Provide the [X, Y] coordinate of the cell's center where the given text is located.  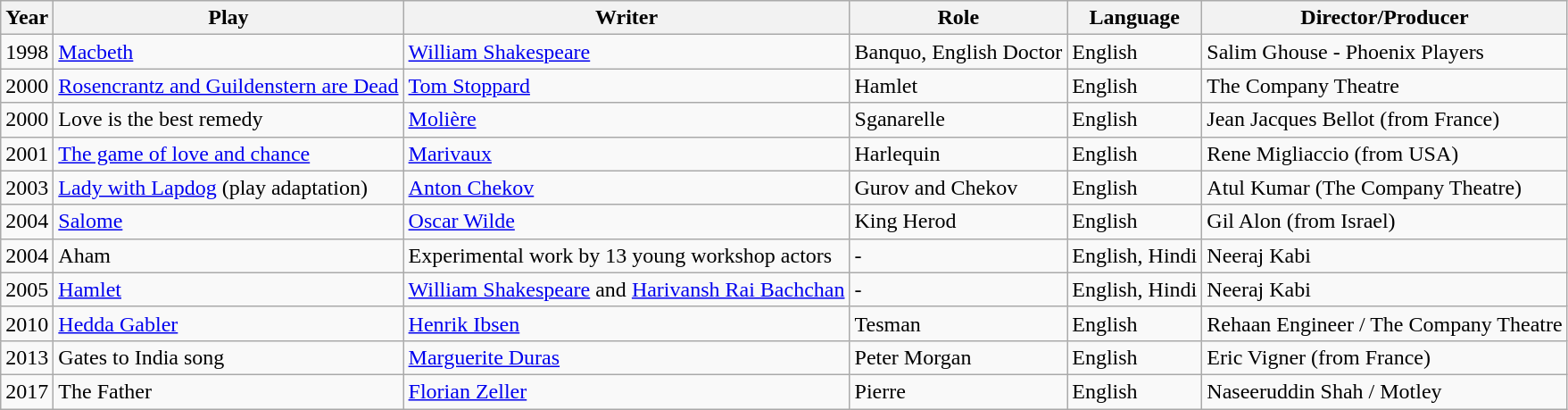
Eric Vigner (from France) [1385, 357]
The game of love and chance [228, 154]
Writer [626, 18]
William Shakespeare and Harivansh Rai Bachchan [626, 289]
2001 [27, 154]
Pierre [958, 391]
2017 [27, 391]
William Shakespeare [626, 52]
Aham [228, 255]
2013 [27, 357]
Language [1135, 18]
Molière [626, 120]
Sganarelle [958, 120]
Peter Morgan [958, 357]
Tom Stoppard [626, 86]
Role [958, 18]
Banquo, English Doctor [958, 52]
Harlequin [958, 154]
Henrik Ibsen [626, 323]
Marguerite Duras [626, 357]
The Father [228, 391]
King Herod [958, 222]
Gurov and Chekov [958, 188]
Lady with Lapdog (play adaptation) [228, 188]
The Company Theatre [1385, 86]
Macbeth [228, 52]
2003 [27, 188]
Gil Alon (from Israel) [1385, 222]
Marivaux [626, 154]
Gates to India song [228, 357]
Director/Producer [1385, 18]
Rene Migliaccio (from USA) [1385, 154]
Florian Zeller [626, 391]
Love is the best remedy [228, 120]
Naseeruddin Shah / Motley [1385, 391]
Atul Kumar (The Company Theatre) [1385, 188]
Salome [228, 222]
Tesman [958, 323]
Rosencrantz and Guildenstern are Dead [228, 86]
Rehaan Engineer / The Company Theatre [1385, 323]
Experimental work by 13 young workshop actors [626, 255]
Play [228, 18]
1998 [27, 52]
Jean Jacques Bellot (from France) [1385, 120]
Salim Ghouse - Phoenix Players [1385, 52]
2010 [27, 323]
Oscar Wilde [626, 222]
Hedda Gabler [228, 323]
Anton Chekov [626, 188]
Year [27, 18]
2005 [27, 289]
